Search for the cell housing the specified text and yield its [x, y] center coordinate. 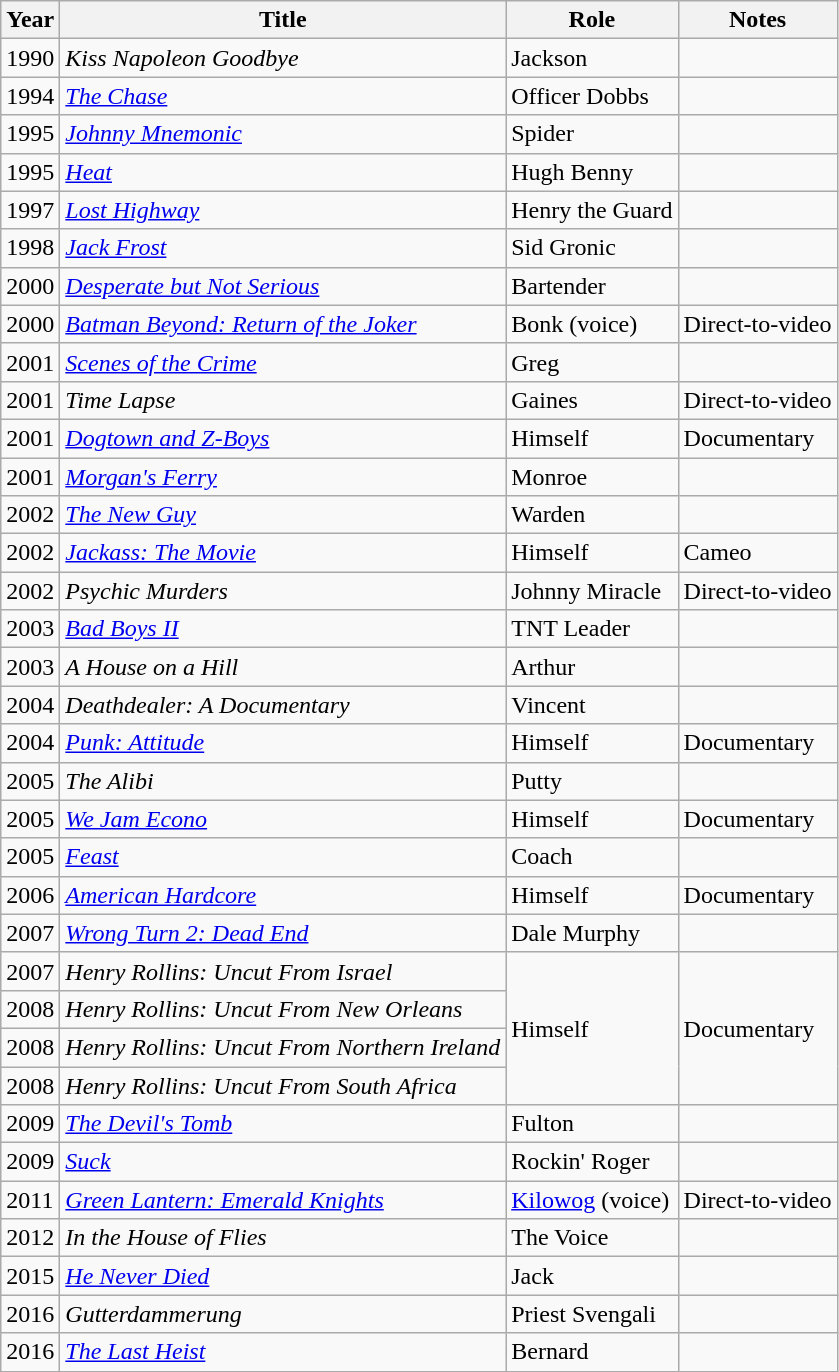
American Hardcore [283, 895]
Henry Rollins: Uncut From Israel [283, 971]
Notes [758, 20]
Gaines [592, 400]
Henry Rollins: Uncut From South Africa [283, 1085]
Morgan's Ferry [283, 477]
Feast [283, 857]
Cameo [758, 553]
1990 [30, 58]
Fulton [592, 1124]
Sid Gronic [592, 248]
Rockin' Roger [592, 1162]
1998 [30, 248]
Johnny Mnemonic [283, 134]
Monroe [592, 477]
1997 [30, 210]
Putty [592, 781]
Warden [592, 515]
Suck [283, 1162]
In the House of Flies [283, 1238]
Jackson [592, 58]
Role [592, 20]
The New Guy [283, 515]
The Last Heist [283, 1352]
Officer Dobbs [592, 96]
A House on a Hill [283, 667]
Desperate but Not Serious [283, 286]
The Voice [592, 1238]
Dale Murphy [592, 933]
Johnny Miracle [592, 591]
Dogtown and Z-Boys [283, 438]
2006 [30, 895]
Greg [592, 362]
Psychic Murders [283, 591]
Batman Beyond: Return of the Joker [283, 324]
Jack [592, 1276]
Gutterdammerung [283, 1314]
He Never Died [283, 1276]
Henry Rollins: Uncut From Northern Ireland [283, 1047]
We Jam Econo [283, 819]
Priest Svengali [592, 1314]
Bad Boys II [283, 629]
Heat [283, 172]
Bonk (voice) [592, 324]
The Devil's Tomb [283, 1124]
Green Lantern: Emerald Knights [283, 1200]
2015 [30, 1276]
Arthur [592, 667]
The Chase [283, 96]
Henry the Guard [592, 210]
Bernard [592, 1352]
Jack Frost [283, 248]
Year [30, 20]
Henry Rollins: Uncut From New Orleans [283, 1009]
Punk: Attitude [283, 743]
Kilowog (voice) [592, 1200]
Kiss Napoleon Goodbye [283, 58]
TNT Leader [592, 629]
The Alibi [283, 781]
Bartender [592, 286]
2012 [30, 1238]
Title [283, 20]
Coach [592, 857]
Spider [592, 134]
Vincent [592, 705]
Hugh Benny [592, 172]
1994 [30, 96]
Time Lapse [283, 400]
Deathdealer: A Documentary [283, 705]
Jackass: The Movie [283, 553]
Scenes of the Crime [283, 362]
Lost Highway [283, 210]
2011 [30, 1200]
Wrong Turn 2: Dead End [283, 933]
